For the text-containing cell, return its midpoint in (X, Y) coordinate format. 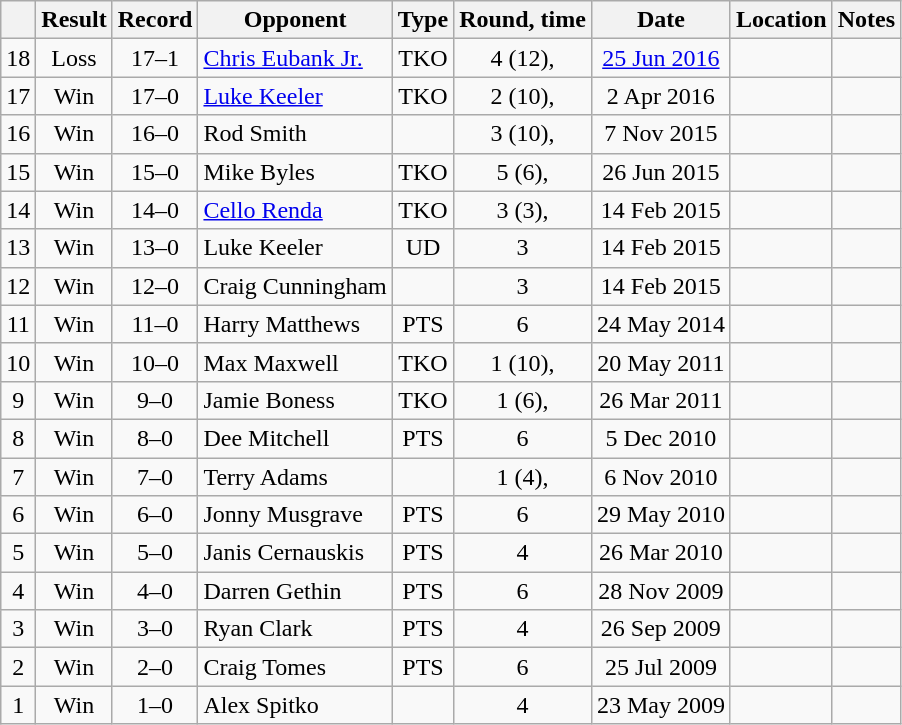
11–0 (155, 324)
2 (18, 667)
1 (4), (523, 477)
7 (18, 477)
13–0 (155, 248)
15 (18, 172)
10 (18, 362)
Mike Byles (295, 172)
Type (422, 20)
Jamie Boness (295, 400)
26 Mar 2010 (660, 553)
8 (18, 438)
12 (18, 286)
1 (6), (523, 400)
10–0 (155, 362)
Jonny Musgrave (295, 515)
Harry Matthews (295, 324)
Date (660, 20)
Location (781, 20)
Alex Spitko (295, 705)
6–0 (155, 515)
26 Jun 2015 (660, 172)
Notes (866, 20)
24 May 2014 (660, 324)
8–0 (155, 438)
7 Nov 2015 (660, 134)
17–1 (155, 58)
Dee Mitchell (295, 438)
5–0 (155, 553)
Terry Adams (295, 477)
1 (18, 705)
25 Jun 2016 (660, 58)
2 (10), (523, 96)
5 (18, 553)
4 (12), (523, 58)
16 (18, 134)
16–0 (155, 134)
1 (10), (523, 362)
Ryan Clark (295, 629)
4–0 (155, 591)
Cello Renda (295, 210)
Janis Cernauskis (295, 553)
28 Nov 2009 (660, 591)
25 Jul 2009 (660, 667)
Craig Cunningham (295, 286)
3–0 (155, 629)
13 (18, 248)
Result (74, 20)
2–0 (155, 667)
2 Apr 2016 (660, 96)
Opponent (295, 20)
Record (155, 20)
Round, time (523, 20)
5 Dec 2010 (660, 438)
17 (18, 96)
11 (18, 324)
Loss (74, 58)
5 (6), (523, 172)
26 Mar 2011 (660, 400)
3 (10), (523, 134)
15–0 (155, 172)
3 (3), (523, 210)
14 (18, 210)
29 May 2010 (660, 515)
18 (18, 58)
9 (18, 400)
20 May 2011 (660, 362)
14–0 (155, 210)
Max Maxwell (295, 362)
UD (422, 248)
17–0 (155, 96)
12–0 (155, 286)
Craig Tomes (295, 667)
26 Sep 2009 (660, 629)
6 Nov 2010 (660, 477)
9–0 (155, 400)
7–0 (155, 477)
Darren Gethin (295, 591)
Rod Smith (295, 134)
23 May 2009 (660, 705)
Chris Eubank Jr. (295, 58)
1–0 (155, 705)
